Return the [X, Y] coordinate for the center point of the cell that contains the specified text.  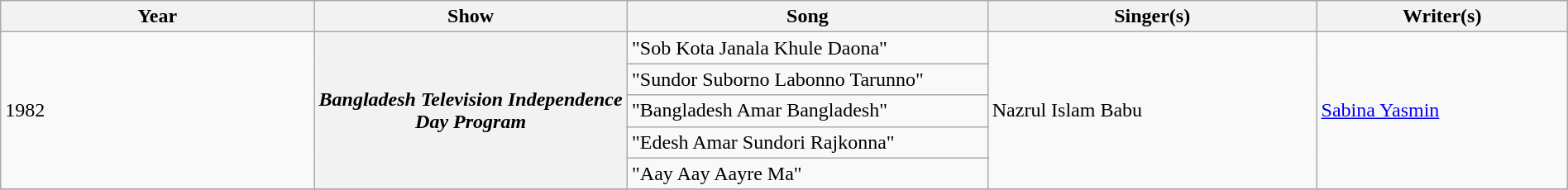
"Sundor Suborno Labonno Tarunno" [808, 79]
"Edesh Amar Sundori Rajkonna" [808, 142]
"Sob Kota Janala Khule Daona" [808, 48]
Show [471, 17]
"Bangladesh Amar Bangladesh" [808, 111]
Song [808, 17]
Writer(s) [1442, 17]
Sabina Yasmin [1442, 111]
Singer(s) [1152, 17]
Nazrul Islam Babu [1152, 111]
Bangladesh Television Independence Day Program [471, 111]
"Aay Aay Aayre Ma" [808, 173]
Year [157, 17]
1982 [157, 111]
